Detect which cell encompasses the target text, then output its (X, Y) center coordinate. 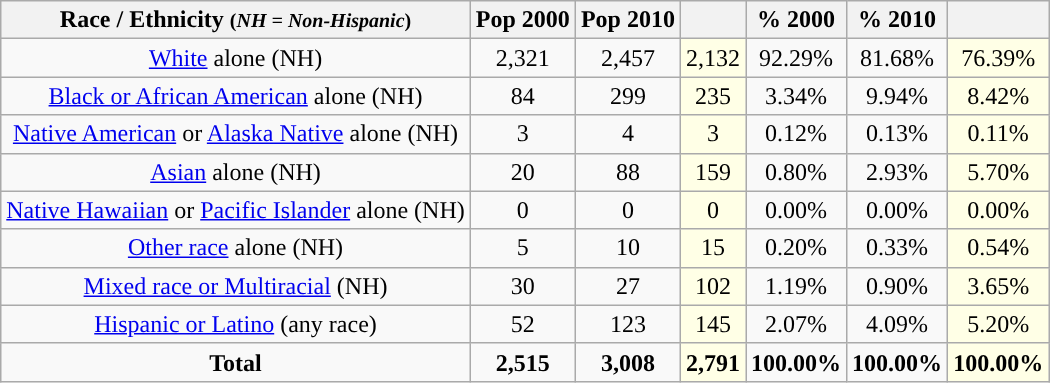
2,321 (522, 58)
8.42% (998, 96)
2.07% (796, 324)
2,515 (522, 362)
0.54% (998, 248)
299 (628, 96)
92.29% (796, 58)
145 (712, 324)
81.68% (898, 58)
4 (628, 134)
0.90% (898, 286)
2,132 (712, 58)
3.65% (998, 286)
% 2010 (898, 20)
Hispanic or Latino (any race) (236, 324)
White alone (NH) (236, 58)
159 (712, 172)
27 (628, 286)
Pop 2000 (522, 20)
20 (522, 172)
88 (628, 172)
5.20% (998, 324)
% 2000 (796, 20)
5 (522, 248)
0.13% (898, 134)
Asian alone (NH) (236, 172)
Other race alone (NH) (236, 248)
Pop 2010 (628, 20)
0.11% (998, 134)
102 (712, 286)
4.09% (898, 324)
84 (522, 96)
1.19% (796, 286)
10 (628, 248)
Race / Ethnicity (NH = Non-Hispanic) (236, 20)
3.34% (796, 96)
Native American or Alaska Native alone (NH) (236, 134)
30 (522, 286)
Native Hawaiian or Pacific Islander alone (NH) (236, 210)
76.39% (998, 58)
123 (628, 324)
235 (712, 96)
0.20% (796, 248)
2.93% (898, 172)
0.12% (796, 134)
9.94% (898, 96)
Mixed race or Multiracial (NH) (236, 286)
2,457 (628, 58)
0.33% (898, 248)
0.80% (796, 172)
5.70% (998, 172)
Black or African American alone (NH) (236, 96)
15 (712, 248)
Total (236, 362)
2,791 (712, 362)
3,008 (628, 362)
52 (522, 324)
